Scan for the cell matching the given text and deliver its [x, y] coordinate at center. 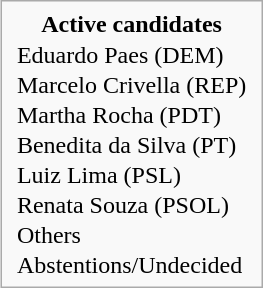
Others [131, 236]
Renata Souza (PSOL) [131, 206]
Eduardo Paes (DEM) [131, 56]
Benedita da Silva (PT) [131, 146]
Martha Rocha (PDT) [131, 116]
Marcelo Crivella (REP) [131, 86]
Luiz Lima (PSL) [131, 176]
Abstentions/Undecided [131, 266]
Active candidates [131, 24]
